Determine the [X, Y] coordinate at the center of the cell enclosing the given text.  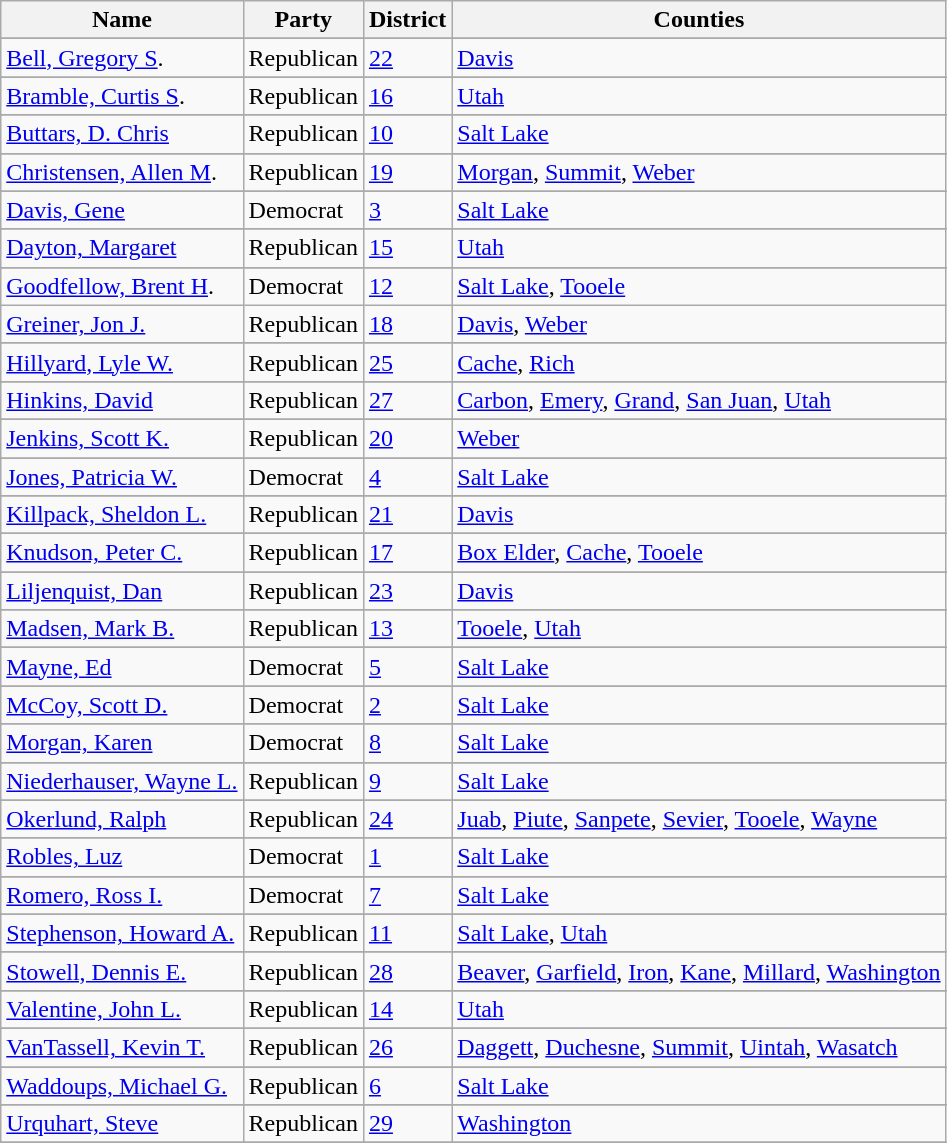
17 [407, 553]
Daggett, Duchesne, Summit, Uintah, Wasatch [699, 1047]
25 [407, 362]
Urquhart, Steve [122, 1124]
Cache, Rich [699, 362]
McCoy, Scott D. [122, 705]
4 [407, 477]
2 [407, 705]
9 [407, 781]
Mayne, Ed [122, 667]
22 [407, 58]
28 [407, 971]
13 [407, 629]
27 [407, 400]
Box Elder, Cache, Tooele [699, 553]
Romero, Ross I. [122, 895]
26 [407, 1047]
Party [303, 20]
8 [407, 743]
Christensen, Allen M. [122, 172]
Waddoups, Michael G. [122, 1085]
Hillyard, Lyle W. [122, 362]
20 [407, 438]
Madsen, Mark B. [122, 629]
Knudson, Peter C. [122, 553]
Bell, Gregory S. [122, 58]
21 [407, 515]
Stowell, Dennis E. [122, 971]
VanTassell, Kevin T. [122, 1047]
Okerlund, Ralph [122, 819]
Killpack, Sheldon L. [122, 515]
District [407, 20]
19 [407, 172]
Buttars, D. Chris [122, 134]
Niederhauser, Wayne L. [122, 781]
10 [407, 134]
15 [407, 248]
Hinkins, David [122, 400]
Davis, Gene [122, 210]
5 [407, 667]
Carbon, Emery, Grand, San Juan, Utah [699, 400]
14 [407, 1009]
11 [407, 933]
Goodfellow, Brent H. [122, 286]
Jenkins, Scott K. [122, 438]
Name [122, 20]
Greiner, Jon J. [122, 324]
1 [407, 857]
Jones, Patricia W. [122, 477]
Weber [699, 438]
Beaver, Garfield, Iron, Kane, Millard, Washington [699, 971]
Counties [699, 20]
16 [407, 96]
Juab, Piute, Sanpete, Sevier, Tooele, Wayne [699, 819]
7 [407, 895]
Liljenquist, Dan [122, 591]
Valentine, John L. [122, 1009]
24 [407, 819]
Salt Lake, Utah [699, 933]
3 [407, 210]
Bramble, Curtis S. [122, 96]
Morgan, Summit, Weber [699, 172]
Davis, Weber [699, 324]
23 [407, 591]
Robles, Luz [122, 857]
Dayton, Margaret [122, 248]
Salt Lake, Tooele [699, 286]
12 [407, 286]
29 [407, 1124]
Washington [699, 1124]
Stephenson, Howard A. [122, 933]
Morgan, Karen [122, 743]
6 [407, 1085]
Tooele, Utah [699, 629]
18 [407, 324]
